Scan for the cell matching the given text and deliver its [X, Y] coordinate at center. 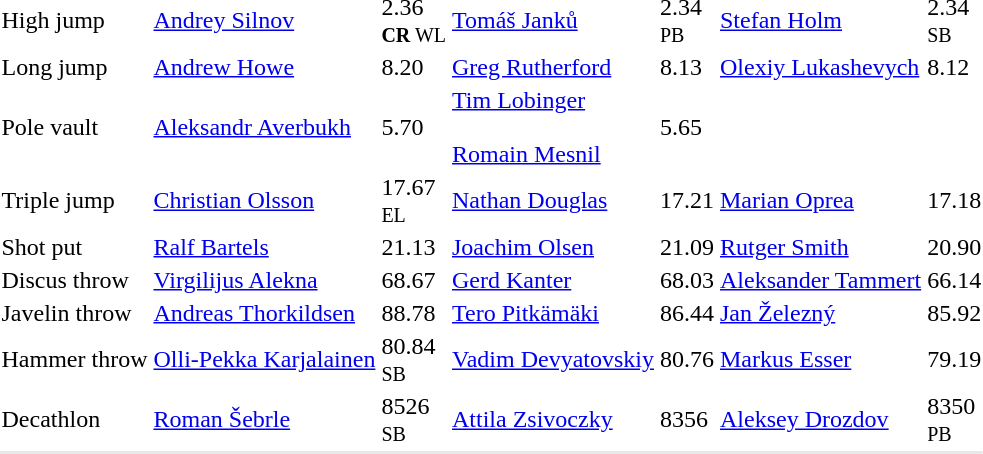
Aleksander Tammert [820, 280]
20.90 [954, 247]
Joachim Olsen [554, 247]
17.67 EL [414, 200]
Hammer throw [74, 360]
Aleksey Drozdov [820, 420]
5.70 [414, 127]
Andrew Howe [264, 67]
80.76 [686, 360]
17.21 [686, 200]
Olli-Pekka Karjalainen [264, 360]
8356 [686, 420]
Markus Esser [820, 360]
Triple jump [74, 200]
66.14 [954, 280]
Rutger Smith [820, 247]
5.65 [686, 127]
8.20 [414, 67]
Greg Rutherford [554, 67]
Attila Zsivoczky [554, 420]
21.09 [686, 247]
Javelin throw [74, 313]
Decathlon [74, 420]
Roman Šebrle [264, 420]
Discus throw [74, 280]
79.19 [954, 360]
Nathan Douglas [554, 200]
86.44 [686, 313]
Long jump [74, 67]
Virgilijus Alekna [264, 280]
Christian Olsson [264, 200]
8.13 [686, 67]
21.13 [414, 247]
68.03 [686, 280]
80.84 SB [414, 360]
Jan Železný [820, 313]
Tero Pitkämäki [554, 313]
Tim Lobinger Romain Mesnil [554, 127]
Vadim Devyatovskiy [554, 360]
8526 SB [414, 420]
88.78 [414, 313]
Marian Oprea [820, 200]
Gerd Kanter [554, 280]
85.92 [954, 313]
Pole vault [74, 127]
Aleksandr Averbukh [264, 127]
Ralf Bartels [264, 247]
8.12 [954, 67]
Andreas Thorkildsen [264, 313]
68.67 [414, 280]
17.18 [954, 200]
8350 PB [954, 420]
Olexiy Lukashevych [820, 67]
Shot put [74, 247]
